Determine the [X, Y] coordinate at the center of the cell enclosing the given text.  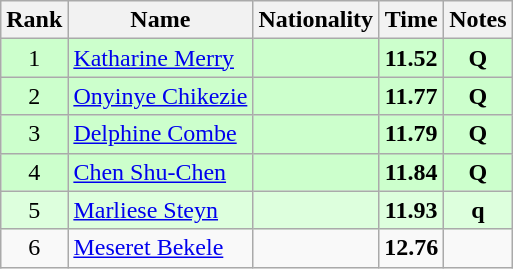
11.77 [412, 96]
11.52 [412, 58]
Chen Shu-Chen [160, 172]
11.93 [412, 210]
Marliese Steyn [160, 210]
11.84 [412, 172]
6 [34, 248]
11.79 [412, 134]
3 [34, 134]
4 [34, 172]
1 [34, 58]
2 [34, 96]
q [478, 210]
Meseret Bekele [160, 248]
Delphine Combe [160, 134]
Time [412, 20]
Nationality [316, 20]
Katharine Merry [160, 58]
Notes [478, 20]
Name [160, 20]
Rank [34, 20]
Onyinye Chikezie [160, 96]
5 [34, 210]
12.76 [412, 248]
